Determine the [x, y] coordinate at the center of the cell enclosing the given text.  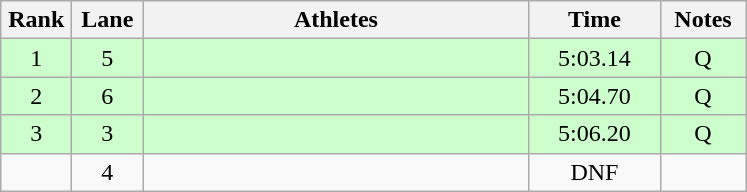
5:04.70 [594, 96]
Lane [108, 20]
5 [108, 58]
6 [108, 96]
Time [594, 20]
5:06.20 [594, 134]
5:03.14 [594, 58]
2 [36, 96]
4 [108, 172]
DNF [594, 172]
Notes [703, 20]
Athletes [336, 20]
Rank [36, 20]
1 [36, 58]
